Capture the cell that displays the provided text and extract its (x, y) central coordinate. 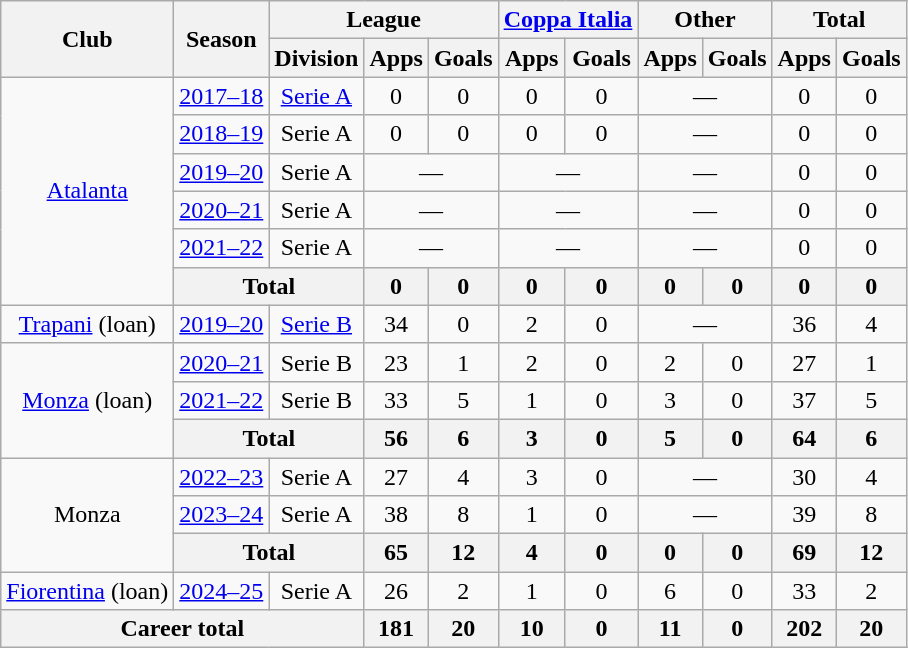
30 (804, 477)
38 (396, 515)
181 (396, 629)
2024–25 (222, 591)
23 (396, 362)
Club (88, 39)
Fiorentina (loan) (88, 591)
39 (804, 515)
36 (804, 324)
26 (396, 591)
64 (804, 438)
Atalanta (88, 191)
37 (804, 400)
202 (804, 629)
34 (396, 324)
2022–23 (222, 477)
League (384, 20)
65 (396, 553)
2023–24 (222, 515)
69 (804, 553)
Monza (88, 515)
2018–19 (222, 134)
56 (396, 438)
Trapani (loan) (88, 324)
10 (532, 629)
Other (705, 20)
Coppa Italia (568, 20)
11 (670, 629)
Monza (loan) (88, 400)
Division (316, 58)
2017–18 (222, 96)
Career total (182, 629)
Season (222, 39)
